Identify which cell holds the provided text, then report its (x, y) central coordinate. 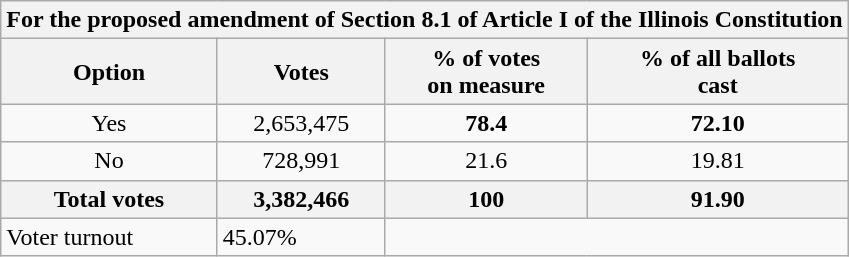
19.81 (718, 161)
% of all ballotscast (718, 72)
2,653,475 (301, 123)
91.90 (718, 199)
Option (109, 72)
728,991 (301, 161)
No (109, 161)
3,382,466 (301, 199)
For the proposed amendment of Section 8.1 of Article I of the Illinois Constitution (425, 20)
100 (486, 199)
Total votes (109, 199)
72.10 (718, 123)
Yes (109, 123)
% of voteson measure (486, 72)
Voter turnout (109, 237)
Votes (301, 72)
45.07% (301, 237)
21.6 (486, 161)
78.4 (486, 123)
